Extract the (x, y) coordinate from the center of the cell holding the provided text.  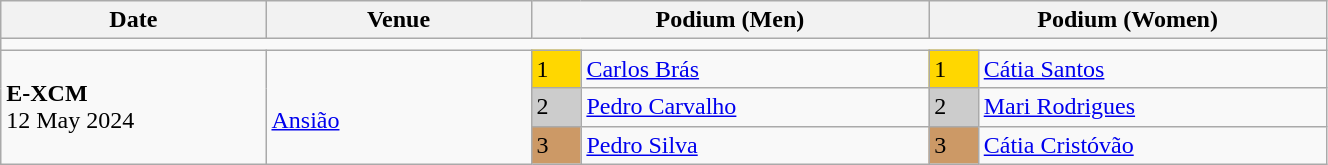
Date (134, 20)
Podium (Men) (730, 20)
Venue (398, 20)
Cátia Santos (1152, 69)
Ansião (398, 107)
E-XCM 12 May 2024 (134, 107)
Carlos Brás (755, 69)
Podium (Women) (1128, 20)
Pedro Silva (755, 145)
Cátia Cristóvão (1152, 145)
Mari Rodrigues (1152, 107)
Pedro Carvalho (755, 107)
